Provide the (X, Y) coordinate of the cell's center where the given text is located.  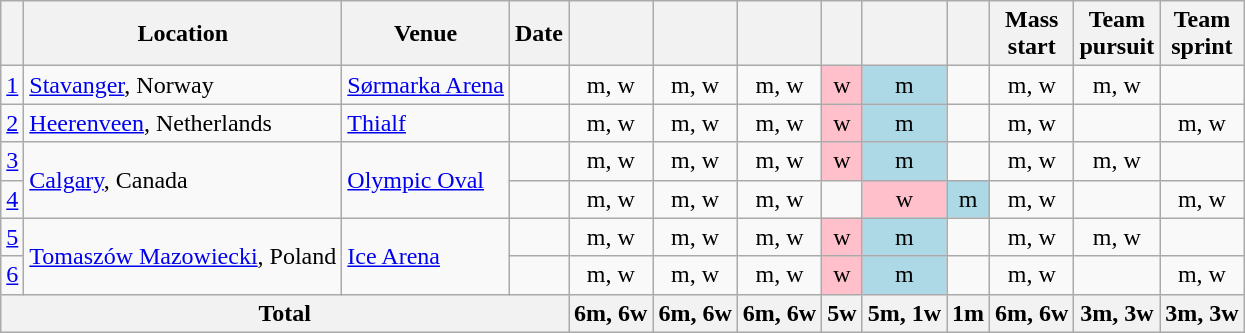
1 (12, 85)
5w (842, 313)
Mass start (1032, 34)
Team sprint (1202, 34)
Date (538, 34)
Venue (426, 34)
Team pursuit (1117, 34)
Location (183, 34)
Olympic Oval (426, 180)
4 (12, 199)
Ice Arena (426, 256)
Thialf (426, 123)
3 (12, 161)
Total (285, 313)
Sørmarka Arena (426, 85)
Stavanger, Norway (183, 85)
Tomaszów Mazowiecki, Poland (183, 256)
5 (12, 237)
Heerenveen, Netherlands (183, 123)
Calgary, Canada (183, 180)
6 (12, 275)
2 (12, 123)
5m, 1w (904, 313)
1m (968, 313)
